Find where the given text appears and provide that cell's center as (X, Y) coordinate. 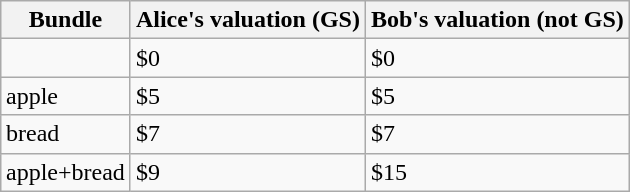
Bundle (66, 20)
$15 (497, 172)
apple (66, 96)
Alice's valuation (GS) (248, 20)
apple+bread (66, 172)
Bob's valuation (not GS) (497, 20)
bread (66, 134)
$9 (248, 172)
